Search for the cell housing the specified text and yield its [X, Y] center coordinate. 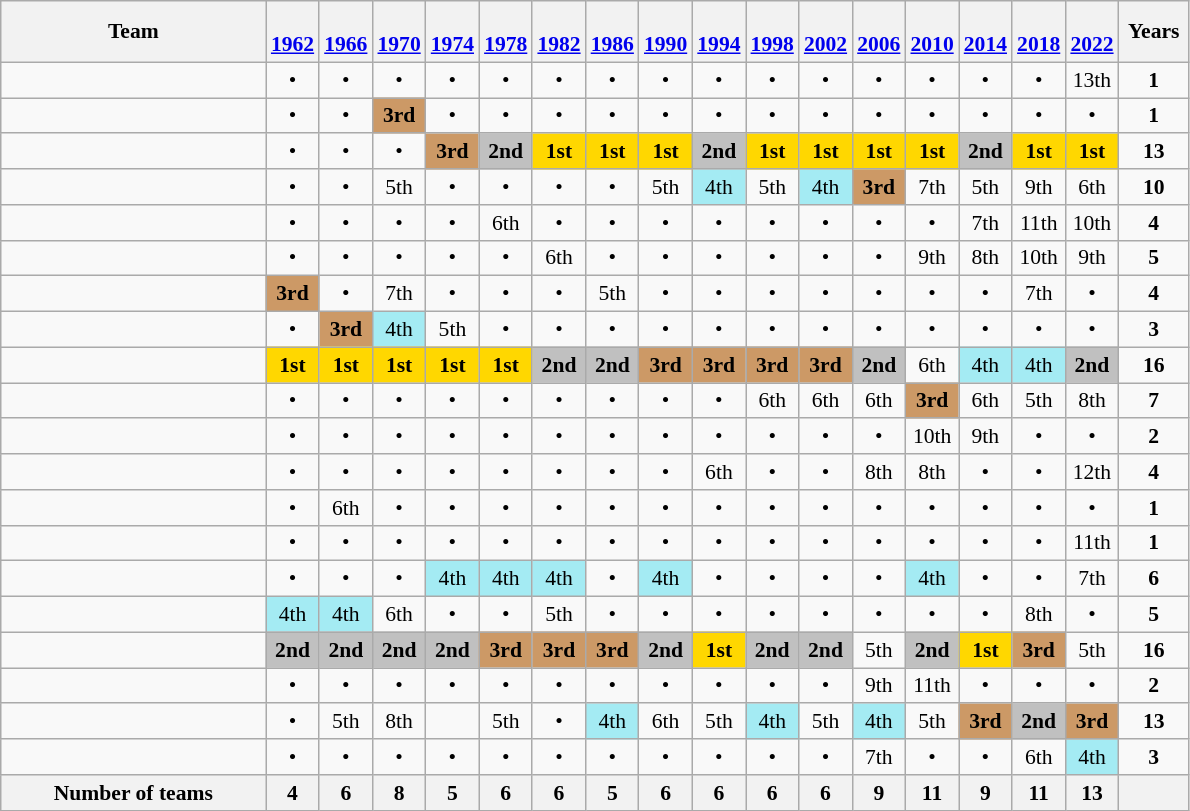
Years [1154, 32]
1994 [718, 32]
1978 [506, 32]
12th [1092, 472]
2006 [878, 32]
2022 [1092, 32]
2010 [932, 32]
10 [1154, 187]
1998 [772, 32]
7 [1154, 401]
8 [398, 793]
2014 [986, 32]
1990 [666, 32]
1986 [612, 32]
1962 [292, 32]
2018 [1038, 32]
1966 [346, 32]
Team [134, 32]
1970 [398, 32]
1982 [558, 32]
1974 [452, 32]
Number of teams [134, 793]
13th [1092, 80]
2002 [826, 32]
